From the cell containing the given text, extract its center point as [x, y] coordinate. 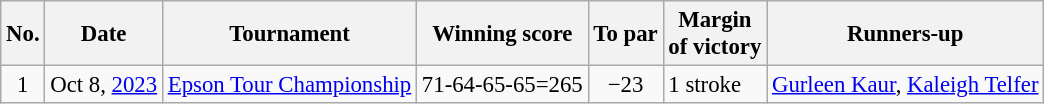
Epson Tour Championship [289, 85]
Tournament [289, 34]
1 [23, 85]
71-64-65-65=265 [503, 85]
Runners-up [906, 34]
Marginof victory [715, 34]
1 stroke [715, 85]
Date [104, 34]
Oct 8, 2023 [104, 85]
Gurleen Kaur, Kaleigh Telfer [906, 85]
No. [23, 34]
−23 [626, 85]
Winning score [503, 34]
To par [626, 34]
